Provide the [x, y] coordinate of the cell's center where the given text is located.  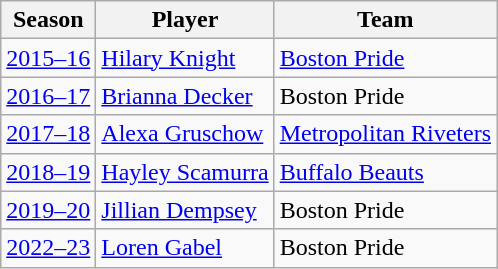
Season [48, 20]
2017–18 [48, 134]
Player [185, 20]
2015–16 [48, 58]
Hayley Scamurra [185, 172]
Loren Gabel [185, 248]
2016–17 [48, 96]
Alexa Gruschow [185, 134]
Metropolitan Riveters [385, 134]
2019–20 [48, 210]
Jillian Dempsey [185, 210]
Hilary Knight [185, 58]
Buffalo Beauts [385, 172]
Team [385, 20]
2018–19 [48, 172]
2022–23 [48, 248]
Brianna Decker [185, 96]
